Identify which cell holds the provided text, then report its [x, y] central coordinate. 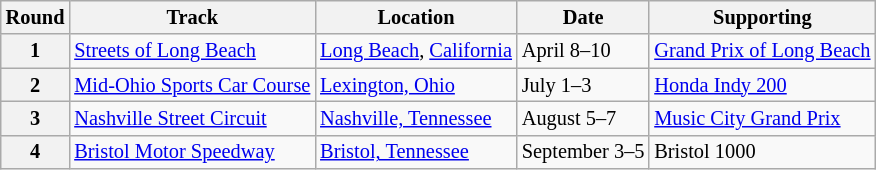
Mid-Ohio Sports Car Course [192, 85]
Date [584, 17]
3 [36, 118]
Long Beach, California [416, 51]
Bristol Motor Speedway [192, 152]
1 [36, 51]
Nashville Street Circuit [192, 118]
Music City Grand Prix [762, 118]
Track [192, 17]
Lexington, Ohio [416, 85]
Round [36, 17]
July 1–3 [584, 85]
Supporting [762, 17]
2 [36, 85]
Nashville, Tennessee [416, 118]
Location [416, 17]
4 [36, 152]
Streets of Long Beach [192, 51]
September 3–5 [584, 152]
August 5–7 [584, 118]
Bristol, Tennessee [416, 152]
Honda Indy 200 [762, 85]
April 8–10 [584, 51]
Grand Prix of Long Beach [762, 51]
Bristol 1000 [762, 152]
